Determine the (X, Y) coordinate at the center of the cell enclosing the given text.  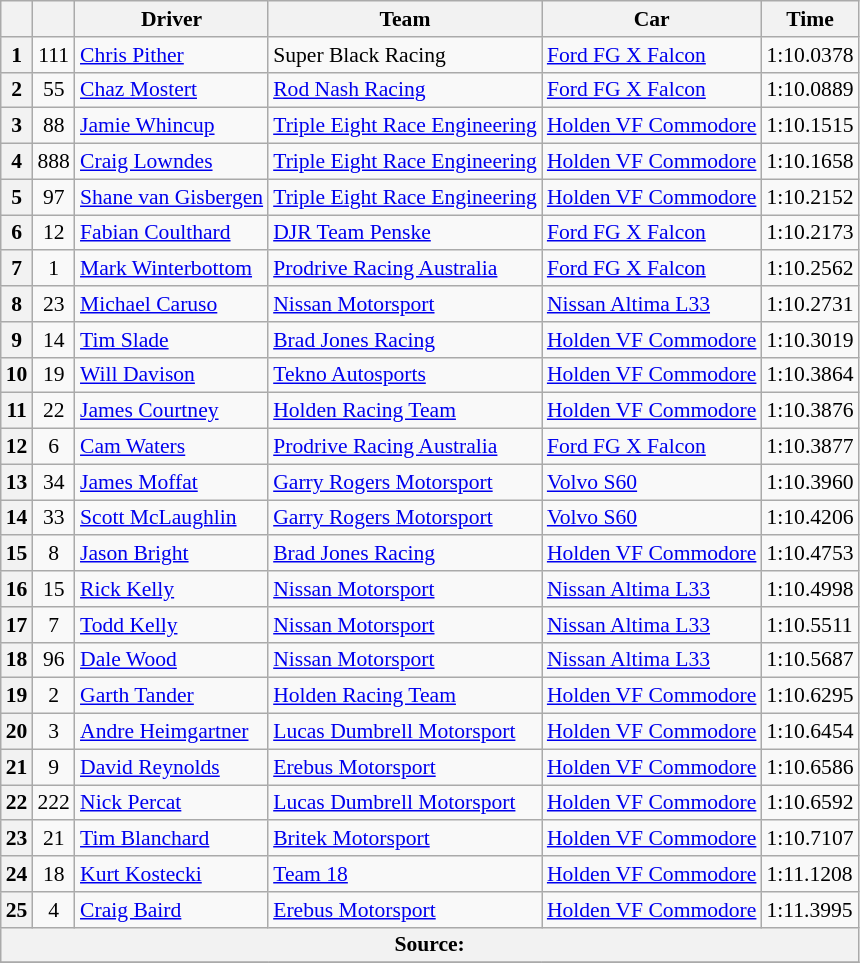
Super Black Racing (405, 55)
Kurt Kostecki (172, 874)
DJR Team Penske (405, 233)
Source: (430, 945)
Chaz Mostert (172, 90)
1:11.3995 (810, 910)
34 (54, 482)
1:10.4753 (810, 554)
1:11.1208 (810, 874)
5 (17, 197)
1:10.1658 (810, 162)
1:10.2173 (810, 233)
Rick Kelly (172, 589)
20 (17, 732)
Tim Slade (172, 340)
Jason Bright (172, 554)
111 (54, 55)
1:10.0889 (810, 90)
Garth Tander (172, 696)
1:10.6295 (810, 696)
13 (17, 482)
1:10.1515 (810, 126)
1:10.6592 (810, 803)
Nick Percat (172, 803)
1:10.2562 (810, 269)
Andre Heimgartner (172, 732)
1:10.3019 (810, 340)
1:10.3960 (810, 482)
Team (405, 19)
Shane van Gisbergen (172, 197)
Chris Pither (172, 55)
Michael Caruso (172, 304)
10 (17, 375)
Jamie Whincup (172, 126)
Mark Winterbottom (172, 269)
1:10.2731 (810, 304)
25 (17, 910)
Todd Kelly (172, 625)
1:10.3876 (810, 411)
17 (17, 625)
24 (17, 874)
Tim Blanchard (172, 839)
97 (54, 197)
Team 18 (405, 874)
33 (54, 518)
1:10.5687 (810, 660)
1:10.4206 (810, 518)
Tekno Autosports (405, 375)
Craig Baird (172, 910)
Dale Wood (172, 660)
96 (54, 660)
55 (54, 90)
Driver (172, 19)
1:10.5511 (810, 625)
1:10.3864 (810, 375)
1:10.2152 (810, 197)
David Reynolds (172, 767)
Fabian Coulthard (172, 233)
James Courtney (172, 411)
Time (810, 19)
1:10.7107 (810, 839)
1:10.0378 (810, 55)
1:10.6586 (810, 767)
Rod Nash Racing (405, 90)
James Moffat (172, 482)
11 (17, 411)
Car (652, 19)
Will Davison (172, 375)
Cam Waters (172, 447)
1:10.3877 (810, 447)
1:10.4998 (810, 589)
222 (54, 803)
1:10.6454 (810, 732)
16 (17, 589)
Craig Lowndes (172, 162)
88 (54, 126)
Scott McLaughlin (172, 518)
Britek Motorsport (405, 839)
888 (54, 162)
